Capture the cell that displays the provided text and extract its [X, Y] central coordinate. 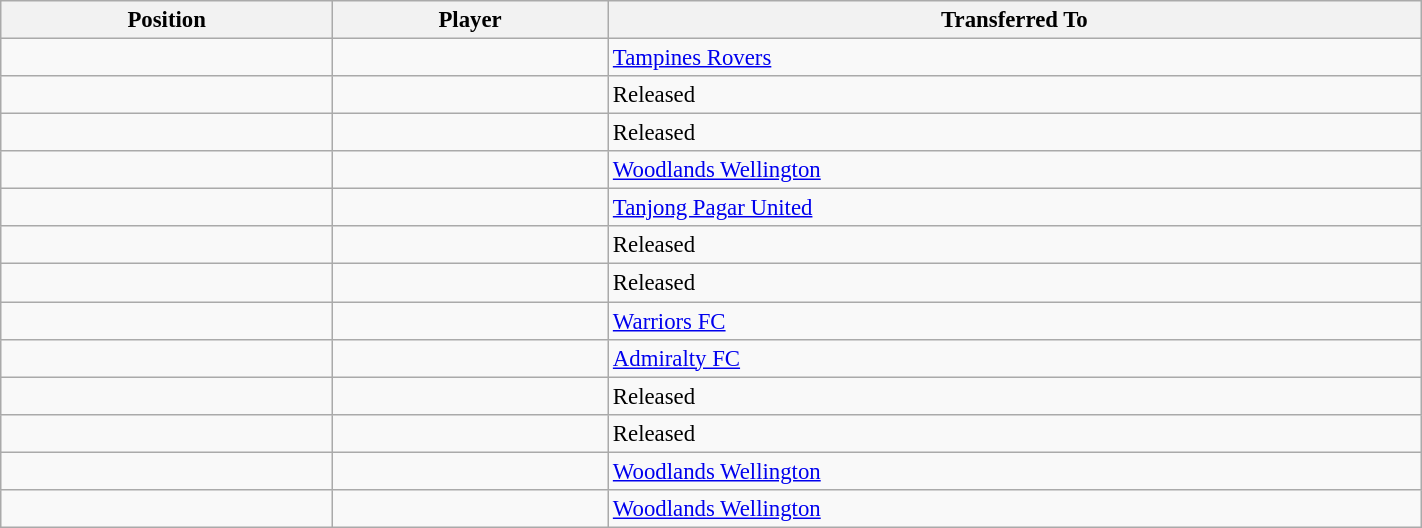
Tampines Rovers [1015, 58]
Transferred To [1015, 20]
Warriors FC [1015, 321]
Position [167, 20]
Admiralty FC [1015, 358]
Player [470, 20]
Tanjong Pagar United [1015, 208]
